Detect which cell encompasses the target text, then output its [X, Y] center coordinate. 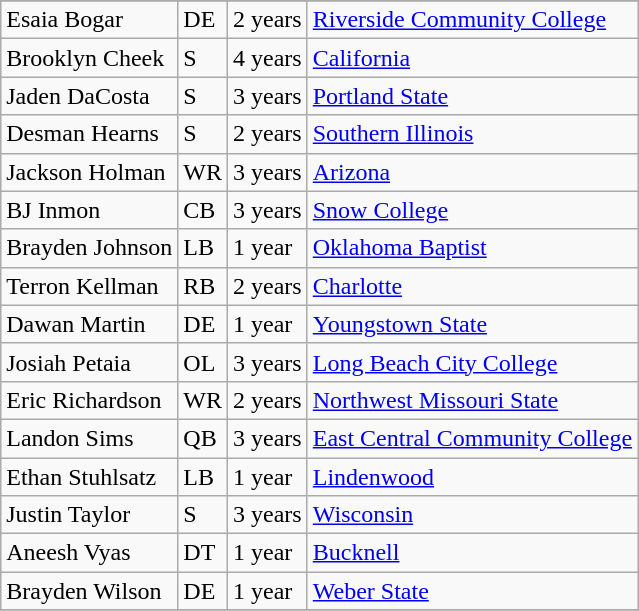
Weber State [472, 591]
Desman Hearns [90, 134]
Oklahoma Baptist [472, 248]
Landon Sims [90, 438]
Eric Richardson [90, 400]
Snow College [472, 210]
Brayden Johnson [90, 248]
Brooklyn Cheek [90, 58]
Youngstown State [472, 324]
DT [203, 553]
Southern Illinois [472, 134]
Northwest Missouri State [472, 400]
Justin Taylor [90, 515]
Charlotte [472, 286]
Wisconsin [472, 515]
Bucknell [472, 553]
QB [203, 438]
RB [203, 286]
Terron Kellman [90, 286]
East Central Community College [472, 438]
Brayden Wilson [90, 591]
CB [203, 210]
California [472, 58]
Portland State [472, 96]
Lindenwood [472, 477]
Jaden DaCosta [90, 96]
Arizona [472, 172]
Jackson Holman [90, 172]
Ethan Stuhlsatz [90, 477]
Aneesh Vyas [90, 553]
Josiah Petaia [90, 362]
OL [203, 362]
BJ Inmon [90, 210]
Dawan Martin [90, 324]
4 years [268, 58]
Esaia Bogar [90, 20]
Riverside Community College [472, 20]
Long Beach City College [472, 362]
